Output the (x, y) coordinate of the center of the cell containing the given text.  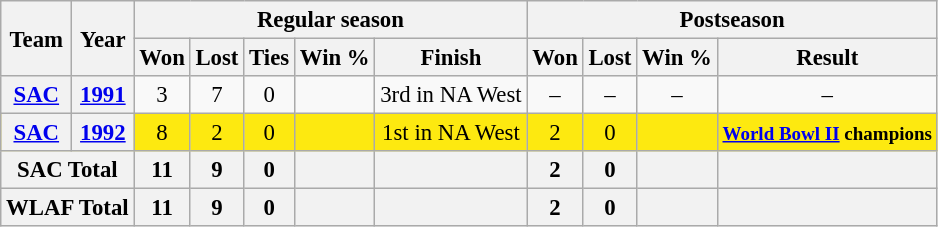
Postseason (732, 20)
World Bowl II champions (827, 133)
1991 (103, 95)
8 (162, 133)
Year (103, 38)
1st in NA West (451, 133)
SAC Total (68, 170)
7 (217, 95)
3rd in NA West (451, 95)
Team (36, 38)
WLAF Total (68, 208)
Regular season (330, 20)
1992 (103, 133)
Finish (451, 58)
3 (162, 95)
Result (827, 58)
Ties (270, 58)
